Capture the cell that displays the provided text and extract its (X, Y) central coordinate. 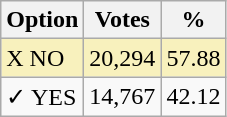
20,294 (122, 58)
Votes (122, 20)
% (194, 20)
✓ YES (42, 97)
Option (42, 20)
42.12 (194, 97)
X NO (42, 58)
14,767 (122, 97)
57.88 (194, 58)
